Capture the cell that displays the provided text and extract its [X, Y] central coordinate. 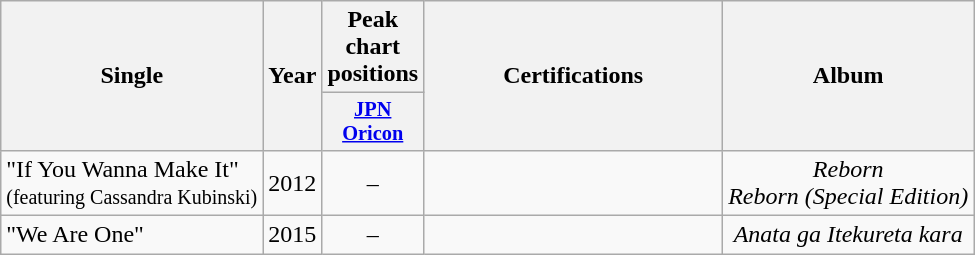
2012 [292, 182]
Single [132, 76]
Peak chart positions [373, 47]
2015 [292, 235]
Album [848, 76]
RebornReborn (Special Edition) [848, 182]
"We Are One" [132, 235]
JPNOricon [373, 122]
Anata ga Itekureta kara [848, 235]
Certifications [574, 76]
"If You Wanna Make It"(featuring Cassandra Kubinski) [132, 182]
Year [292, 76]
